Pinpoint the cell where the given text exists, returning its [X, Y] midpoint coordinate. 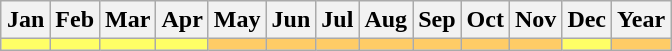
Aug [386, 20]
Feb [75, 20]
May [237, 20]
Jul [338, 20]
Apr [182, 20]
Year [642, 20]
Nov [535, 20]
Sep [437, 20]
Mar [128, 20]
Dec [587, 20]
Jan [25, 20]
Jun [291, 20]
Oct [485, 20]
